Capture the cell that displays the provided text and extract its [x, y] central coordinate. 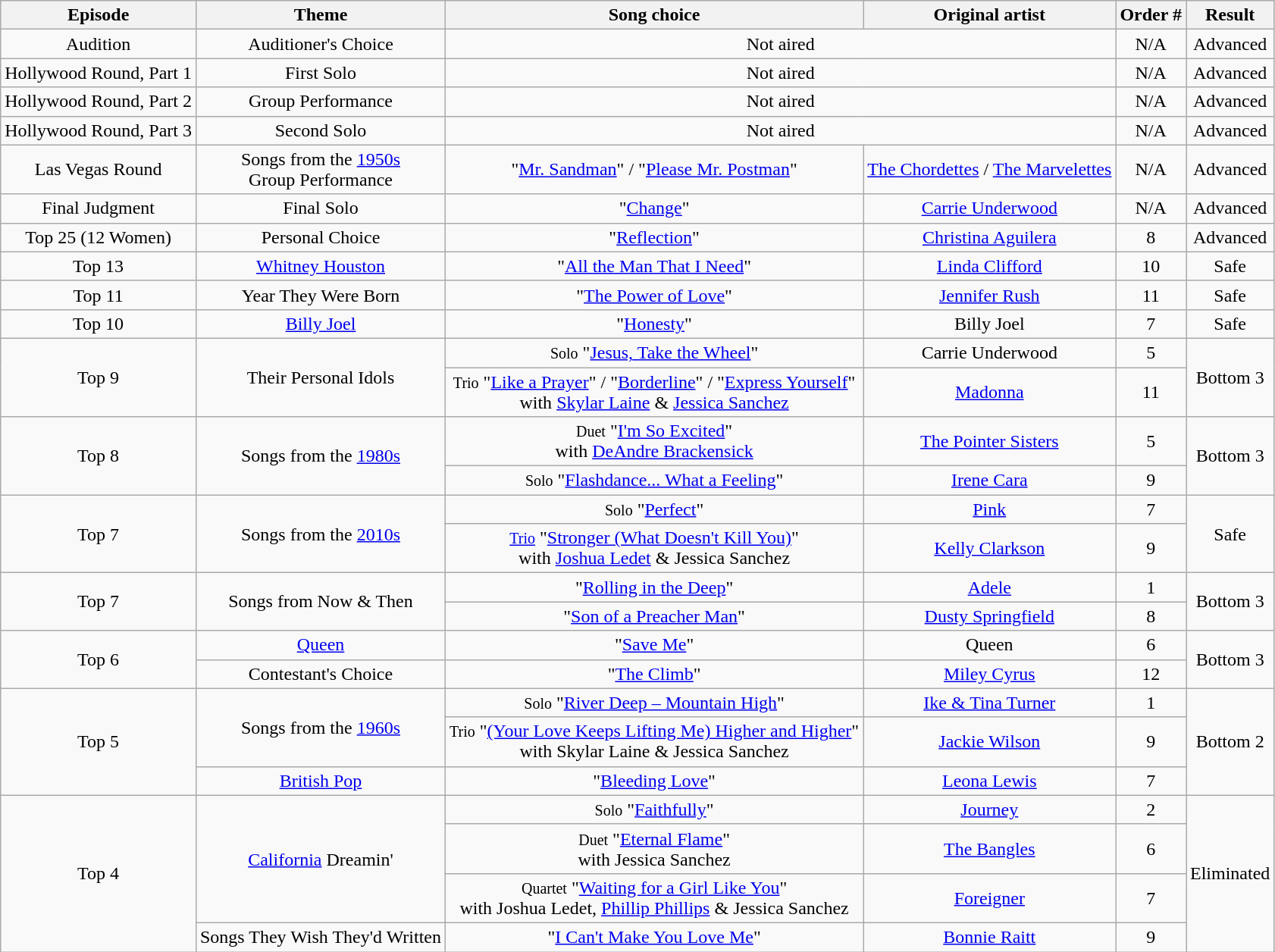
Miley Cyrus [990, 674]
Duet "Eternal Flame"with Jessica Sanchez [655, 849]
Theme [320, 15]
12 [1151, 674]
Top 8 [99, 456]
Auditioner's Choice [320, 44]
"Son of a Preacher Man" [655, 616]
Top 10 [99, 324]
The Pointer Sisters [990, 441]
"Honesty" [655, 324]
Bonnie Raitt [990, 937]
Personal Choice [320, 237]
Las Vegas Round [99, 170]
Madonna [990, 391]
Songs from the 1960s [320, 728]
Second Solo [320, 130]
Songs They Wish They'd Written [320, 937]
"The Power of Love" [655, 295]
Top 11 [99, 295]
Top 6 [99, 659]
Songs from the 2010s [320, 534]
"Mr. Sandman" / "Please Mr. Postman" [655, 170]
Hollywood Round, Part 3 [99, 130]
Songs from the 1950sGroup Performance [320, 170]
Eliminated [1230, 873]
Solo "Faithfully" [655, 810]
Quartet "Waiting for a Girl Like You"with Joshua Ledet, Phillip Phillips & Jessica Sanchez [655, 897]
Solo "Perfect" [655, 509]
Top 4 [99, 873]
Whitney Houston [320, 266]
"Save Me" [655, 645]
Bottom 2 [1230, 741]
Trio "(Your Love Keeps Lifting Me) Higher and Higher" with Skylar Laine & Jessica Sanchez [655, 741]
Original artist [990, 15]
Solo "Flashdance... What a Feeling" [655, 481]
Irene Cara [990, 481]
Group Performance [320, 102]
Episode [99, 15]
"Rolling in the Deep" [655, 587]
Christina Aguilera [990, 237]
Jackie Wilson [990, 741]
California Dreamin' [320, 859]
10 [1151, 266]
Their Personal Idols [320, 377]
Linda Clifford [990, 266]
Top 9 [99, 377]
First Solo [320, 73]
Top 5 [99, 741]
"The Climb" [655, 674]
Songs from Now & Then [320, 602]
Songs from the 1980s [320, 456]
Journey [990, 810]
2 [1151, 810]
Adele [990, 587]
Leona Lewis [990, 781]
Dusty Springfield [990, 616]
"Change" [655, 208]
Duet "I'm So Excited"with DeAndre Brackensick [655, 441]
Pink [990, 509]
Final Judgment [99, 208]
British Pop [320, 781]
Hollywood Round, Part 2 [99, 102]
Kelly Clarkson [990, 549]
"Reflection" [655, 237]
Order # [1151, 15]
Trio "Stronger (What Doesn't Kill You)" with Joshua Ledet & Jessica Sanchez [655, 549]
Solo "River Deep – Mountain High" [655, 703]
"All the Man That I Need" [655, 266]
Result [1230, 15]
Top 13 [99, 266]
Top 25 (12 Women) [99, 237]
Year They Were Born [320, 295]
The Bangles [990, 849]
Foreigner [990, 897]
"Bleeding Love" [655, 781]
Trio "Like a Prayer" / "Borderline" / "Express Yourself" with Skylar Laine & Jessica Sanchez [655, 391]
Audition [99, 44]
Hollywood Round, Part 1 [99, 73]
Solo "Jesus, Take the Wheel" [655, 352]
Contestant's Choice [320, 674]
Final Solo [320, 208]
"I Can't Make You Love Me" [655, 937]
Ike & Tina Turner [990, 703]
Jennifer Rush [990, 295]
The Chordettes / The Marvelettes [990, 170]
Song choice [655, 15]
